Determine the [x, y] coordinate at the center of the cell enclosing the given text.  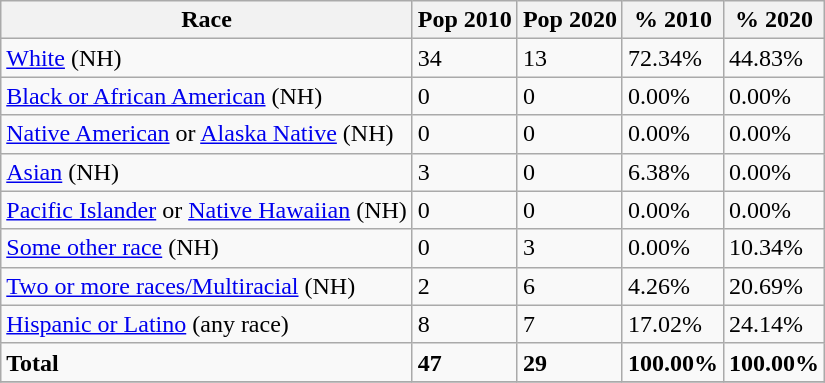
17.02% [672, 324]
Asian (NH) [207, 172]
Native American or Alaska Native (NH) [207, 134]
72.34% [672, 58]
Black or African American (NH) [207, 96]
10.34% [774, 248]
34 [464, 58]
7 [570, 324]
Pop 2020 [570, 20]
% 2020 [774, 20]
2 [464, 286]
% 2010 [672, 20]
44.83% [774, 58]
24.14% [774, 324]
20.69% [774, 286]
13 [570, 58]
Hispanic or Latino (any race) [207, 324]
Pop 2010 [464, 20]
White (NH) [207, 58]
Total [207, 362]
Pacific Islander or Native Hawaiian (NH) [207, 210]
Race [207, 20]
6 [570, 286]
8 [464, 324]
4.26% [672, 286]
Some other race (NH) [207, 248]
Two or more races/Multiracial (NH) [207, 286]
47 [464, 362]
6.38% [672, 172]
29 [570, 362]
